Locate the cell with the specified text and output its [x, y] center coordinate. 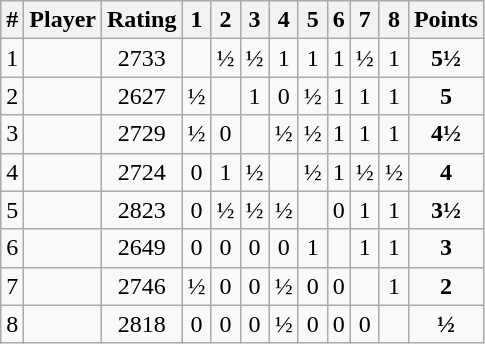
2729 [142, 134]
Player [63, 20]
4½ [446, 134]
2627 [142, 96]
2746 [142, 286]
2823 [142, 210]
3½ [446, 210]
2733 [142, 58]
2649 [142, 248]
2724 [142, 172]
Rating [142, 20]
Points [446, 20]
5½ [446, 58]
2818 [142, 324]
# [12, 20]
